Identify which cell holds the provided text, then report its (x, y) central coordinate. 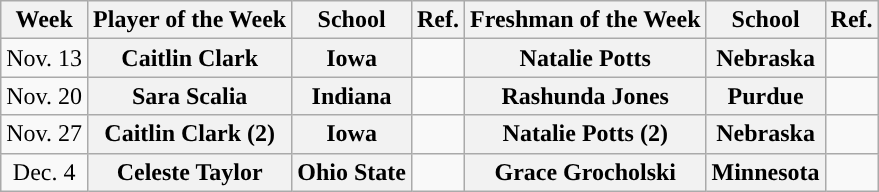
Nov. 20 (44, 96)
Nov. 27 (44, 134)
Celeste Taylor (190, 172)
Dec. 4 (44, 172)
Week (44, 20)
Rashunda Jones (586, 96)
Freshman of the Week (586, 20)
Nov. 13 (44, 58)
Indiana (352, 96)
Natalie Potts (2) (586, 134)
Caitlin Clark (2) (190, 134)
Purdue (766, 96)
Grace Grocholski (586, 172)
Natalie Potts (586, 58)
Minnesota (766, 172)
Ohio State (352, 172)
Sara Scalia (190, 96)
Caitlin Clark (190, 58)
Player of the Week (190, 20)
